Identify which cell holds the provided text, then report its [x, y] central coordinate. 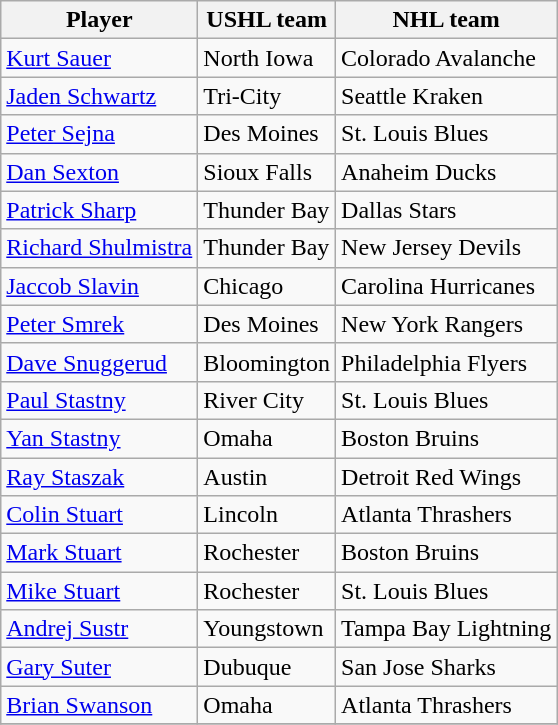
North Iowa [267, 58]
Kurt Sauer [100, 58]
Tri-City [267, 96]
Dave Snuggerud [100, 362]
Chicago [267, 286]
Dallas Stars [446, 210]
Andrej Sustr [100, 629]
Brian Swanson [100, 705]
Mark Stuart [100, 553]
Peter Smrek [100, 324]
New York Rangers [446, 324]
Richard Shulmistra [100, 248]
Seattle Kraken [446, 96]
San Jose Sharks [446, 667]
Yan Stastny [100, 438]
Patrick Sharp [100, 210]
Bloomington [267, 362]
Tampa Bay Lightning [446, 629]
Lincoln [267, 515]
Philadelphia Flyers [446, 362]
Sioux Falls [267, 172]
Peter Sejna [100, 134]
Dan Sexton [100, 172]
USHL team [267, 20]
River City [267, 400]
New Jersey Devils [446, 248]
NHL team [446, 20]
Anaheim Ducks [446, 172]
Colorado Avalanche [446, 58]
Colin Stuart [100, 515]
Jaccob Slavin [100, 286]
Jaden Schwartz [100, 96]
Dubuque [267, 667]
Paul Stastny [100, 400]
Player [100, 20]
Gary Suter [100, 667]
Detroit Red Wings [446, 477]
Ray Staszak [100, 477]
Austin [267, 477]
Carolina Hurricanes [446, 286]
Mike Stuart [100, 591]
Youngstown [267, 629]
